Search for the cell housing the specified text and yield its [X, Y] center coordinate. 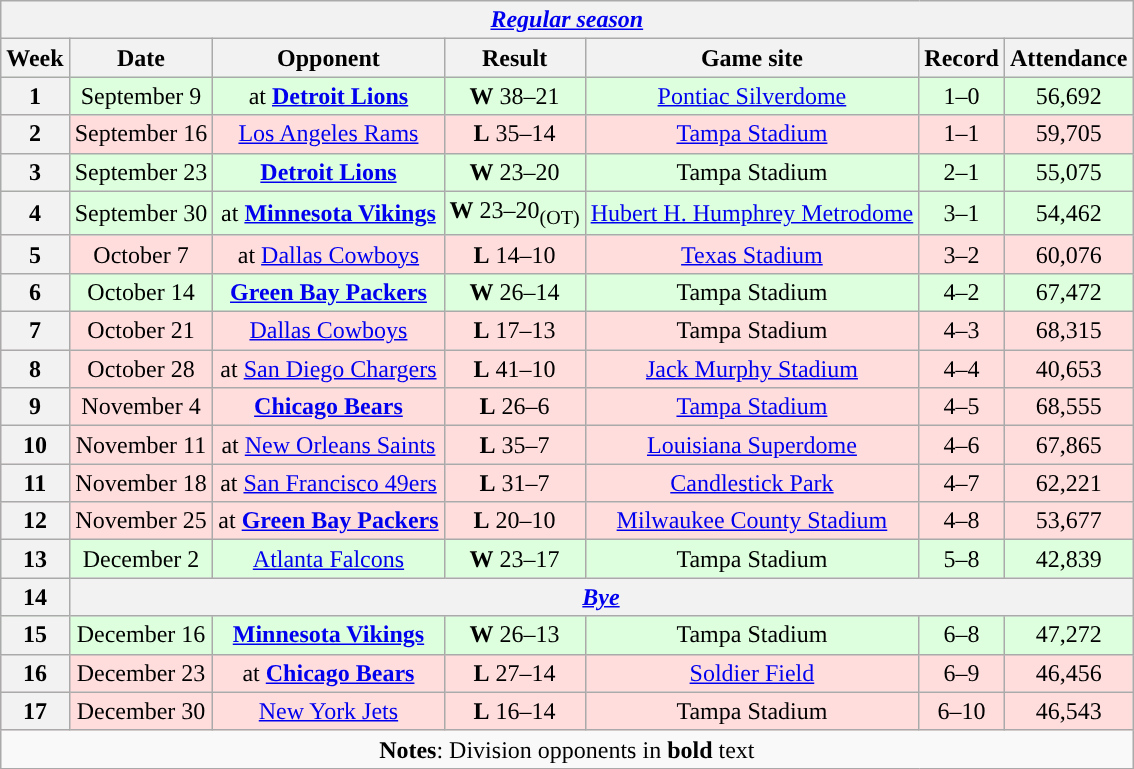
2 [35, 134]
December 30 [141, 711]
L 16–14 [514, 711]
at Dallas Cowboys [328, 254]
at New Orleans Saints [328, 445]
1 [35, 96]
40,653 [1068, 369]
3 [35, 172]
4–5 [962, 407]
L 26–6 [514, 407]
Pontiac Silverdome [752, 96]
1–1 [962, 134]
Atlanta Falcons [328, 559]
at Green Bay Packers [328, 521]
54,462 [1068, 213]
L 27–14 [514, 673]
42,839 [1068, 559]
Attendance [1068, 58]
at Chicago Bears [328, 673]
5 [35, 254]
Green Bay Packers [328, 292]
Detroit Lions [328, 172]
W 23–20 [514, 172]
9 [35, 407]
October 14 [141, 292]
47,272 [1068, 635]
17 [35, 711]
L 31–7 [514, 483]
W 26–13 [514, 635]
at San Diego Chargers [328, 369]
Minnesota Vikings [328, 635]
Bye [601, 597]
Jack Murphy Stadium [752, 369]
September 23 [141, 172]
Record [962, 58]
56,692 [1068, 96]
W 26–14 [514, 292]
4–2 [962, 292]
September 16 [141, 134]
L 14–10 [514, 254]
15 [35, 635]
Notes: Division opponents in bold text [567, 749]
46,543 [1068, 711]
6 [35, 292]
Candlestick Park [752, 483]
59,705 [1068, 134]
67,472 [1068, 292]
4 [35, 213]
December 2 [141, 559]
46,456 [1068, 673]
4–8 [962, 521]
Texas Stadium [752, 254]
at Minnesota Vikings [328, 213]
November 18 [141, 483]
10 [35, 445]
at Detroit Lions [328, 96]
New York Jets [328, 711]
13 [35, 559]
Hubert H. Humphrey Metrodome [752, 213]
Los Angeles Rams [328, 134]
16 [35, 673]
October 28 [141, 369]
8 [35, 369]
12 [35, 521]
67,865 [1068, 445]
6–10 [962, 711]
W 38–21 [514, 96]
4–4 [962, 369]
Milwaukee County Stadium [752, 521]
2–1 [962, 172]
7 [35, 331]
1–0 [962, 96]
December 23 [141, 673]
W 23–17 [514, 559]
at San Francisco 49ers [328, 483]
Soldier Field [752, 673]
Regular season [567, 20]
Chicago Bears [328, 407]
4–6 [962, 445]
4–3 [962, 331]
11 [35, 483]
W 23–20(OT) [514, 213]
November 11 [141, 445]
6–8 [962, 635]
14 [35, 597]
3–1 [962, 213]
September 9 [141, 96]
60,076 [1068, 254]
62,221 [1068, 483]
Dallas Cowboys [328, 331]
December 16 [141, 635]
L 35–14 [514, 134]
November 4 [141, 407]
55,075 [1068, 172]
September 30 [141, 213]
5–8 [962, 559]
6–9 [962, 673]
October 21 [141, 331]
3–2 [962, 254]
L 35–7 [514, 445]
Louisiana Superdome [752, 445]
L 17–13 [514, 331]
L 41–10 [514, 369]
L 20–10 [514, 521]
Game site [752, 58]
Result [514, 58]
Date [141, 58]
October 7 [141, 254]
Week [35, 58]
53,677 [1068, 521]
Opponent [328, 58]
68,315 [1068, 331]
November 25 [141, 521]
68,555 [1068, 407]
4–7 [962, 483]
